Capture the cell that displays the provided text and extract its (X, Y) central coordinate. 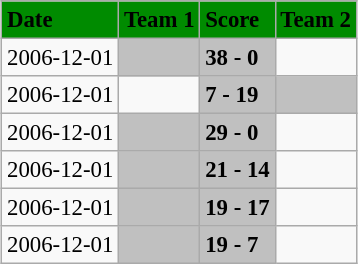
19 - 7 (238, 245)
Date (60, 20)
Team 1 (160, 20)
38 - 0 (238, 57)
7 - 19 (238, 95)
19 - 17 (238, 208)
29 - 0 (238, 133)
Score (238, 20)
Team 2 (316, 20)
21 - 14 (238, 170)
